For the text-containing cell, return its midpoint in [X, Y] coordinate format. 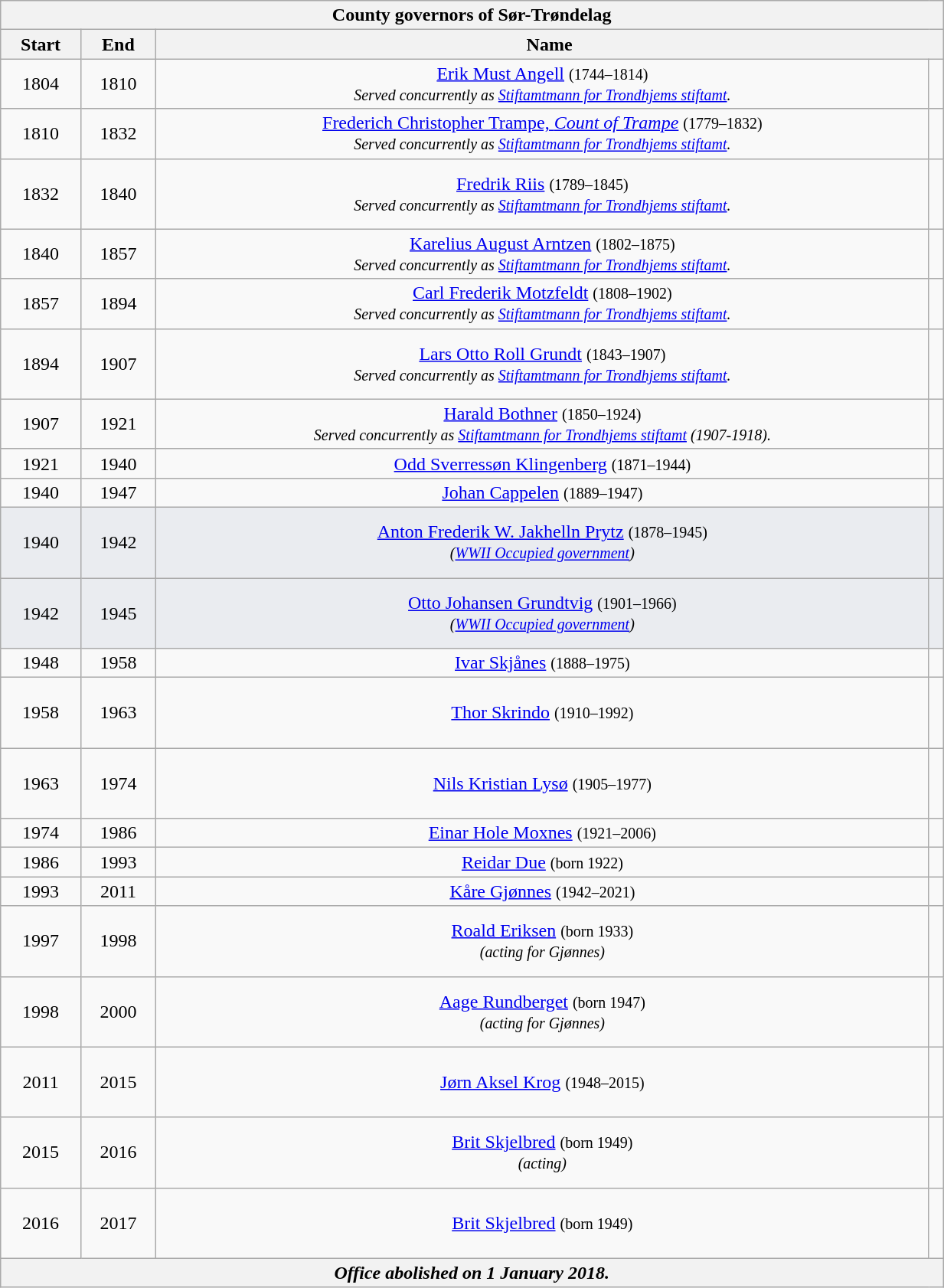
Einar Hole Moxnes (1921–2006) [542, 833]
Brit Skjelbred (born 1949)(acting) [542, 1152]
Odd Sverressøn Klingenberg (1871–1944) [542, 463]
Lars Otto Roll Grundt (1843–1907)Served concurrently as Stiftamtmann for Trondhjems stiftamt. [542, 364]
1947 [118, 492]
Nils Kristian Lysø (1905–1977) [542, 783]
Aage Rundberget (born 1947)(acting for Gjønnes) [542, 1012]
1804 [41, 84]
Frederich Christopher Trampe, Count of Trampe (1779–1832)Served concurrently as Stiftamtmann for Trondhjems stiftamt. [542, 133]
Harald Bothner (1850–1924)Served concurrently as Stiftamtmann for Trondhjems stiftamt (1907-1918). [542, 424]
Name [549, 44]
Johan Cappelen (1889–1947) [542, 492]
Thor Skrindo (1910–1992) [542, 713]
Ivar Skjånes (1888–1975) [542, 663]
Anton Frederik W. Jakhelln Prytz (1878–1945)(WWII Occupied government) [542, 542]
Reidar Due (born 1922) [542, 862]
Kåre Gjønnes (1942–2021) [542, 891]
2017 [118, 1223]
Fredrik Riis (1789–1845)Served concurrently as Stiftamtmann for Trondhjems stiftamt. [542, 194]
Roald Eriksen (born 1933)(acting for Gjønnes) [542, 941]
2000 [118, 1012]
County governors of Sør-Trøndelag [472, 15]
Carl Frederik Motzfeldt (1808–1902)Served concurrently as Stiftamtmann for Trondhjems stiftamt. [542, 303]
1948 [41, 663]
Erik Must Angell (1744–1814)Served concurrently as Stiftamtmann for Trondhjems stiftamt. [542, 84]
End [118, 44]
Office abolished on 1 January 2018. [472, 1273]
1945 [118, 613]
Start [41, 44]
Karelius August Arntzen (1802–1875)Served concurrently as Stiftamtmann for Trondhjems stiftamt. [542, 254]
Jørn Aksel Krog (1948–2015) [542, 1082]
Brit Skjelbred (born 1949) [542, 1223]
Otto Johansen Grundtvig (1901–1966)(WWII Occupied government) [542, 613]
1997 [41, 941]
